Search for the cell housing the specified text and yield its [X, Y] center coordinate. 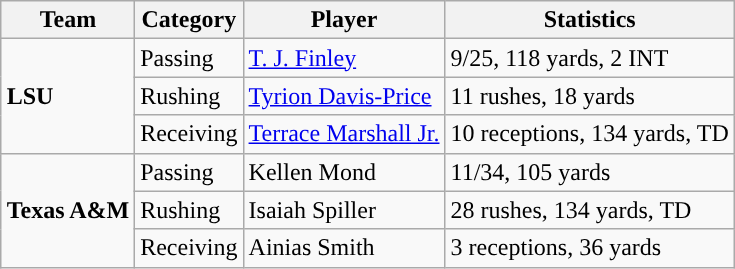
Team [68, 20]
3 receptions, 36 yards [590, 248]
11/34, 105 yards [590, 172]
Tyrion Davis-Price [344, 96]
Ainias Smith [344, 248]
Isaiah Spiller [344, 210]
Player [344, 20]
Texas A&M [68, 210]
11 rushes, 18 yards [590, 96]
Terrace Marshall Jr. [344, 134]
LSU [68, 96]
Kellen Mond [344, 172]
9/25, 118 yards, 2 INT [590, 58]
Statistics [590, 20]
Category [189, 20]
10 receptions, 134 yards, TD [590, 134]
T. J. Finley [344, 58]
28 rushes, 134 yards, TD [590, 210]
